Determine the (X, Y) coordinate at the center of the cell enclosing the given text.  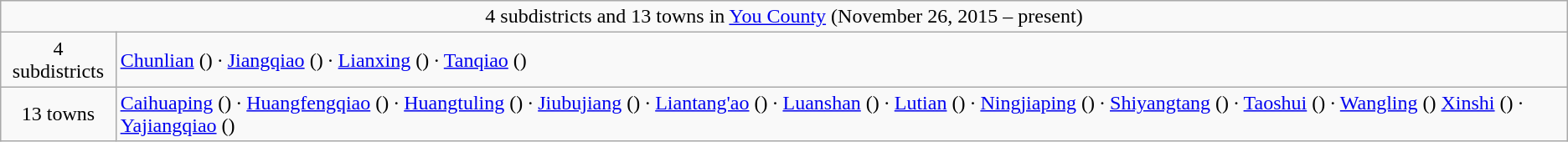
13 towns (59, 114)
4 subdistricts and 13 towns in You County (November 26, 2015 – present) (784, 17)
Chunlian () · Jiangqiao () · Lianxing () · Tanqiao () (841, 60)
4 subdistricts (59, 60)
